Pinpoint the cell where the given text exists, returning its [x, y] midpoint coordinate. 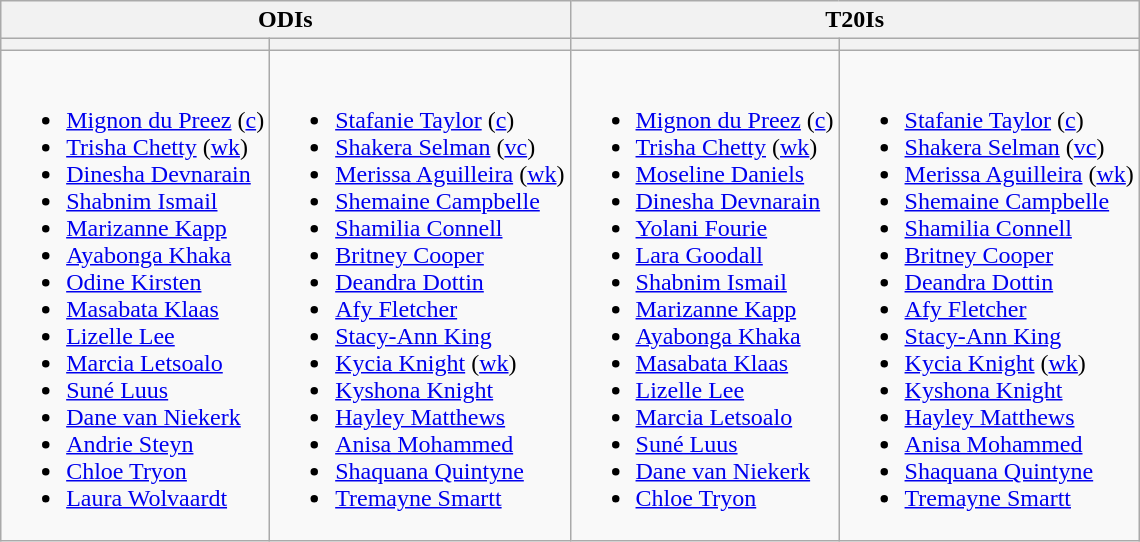
ODIs [286, 20]
T20Is [854, 20]
